Pinpoint the cell where the given text exists, returning its (X, Y) midpoint coordinate. 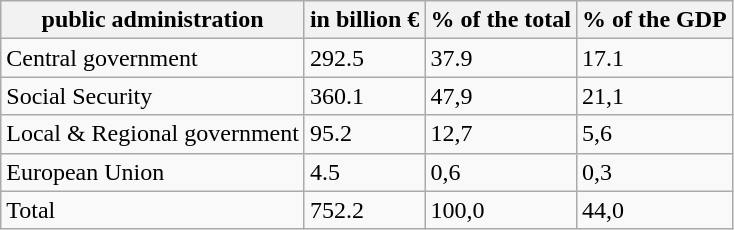
100,0 (501, 210)
0,3 (655, 172)
44,0 (655, 210)
12,7 (501, 134)
21,1 (655, 96)
360.1 (364, 96)
17.1 (655, 58)
% of the GDP (655, 20)
public administration (153, 20)
752.2 (364, 210)
47,9 (501, 96)
Social Security (153, 96)
0,6 (501, 172)
292.5 (364, 58)
95.2 (364, 134)
Central government (153, 58)
4.5 (364, 172)
in billion € (364, 20)
% of the total (501, 20)
Local & Regional government (153, 134)
37.9 (501, 58)
Total (153, 210)
5,6 (655, 134)
European Union (153, 172)
